Return [x, y] of the center of cell containing provided text 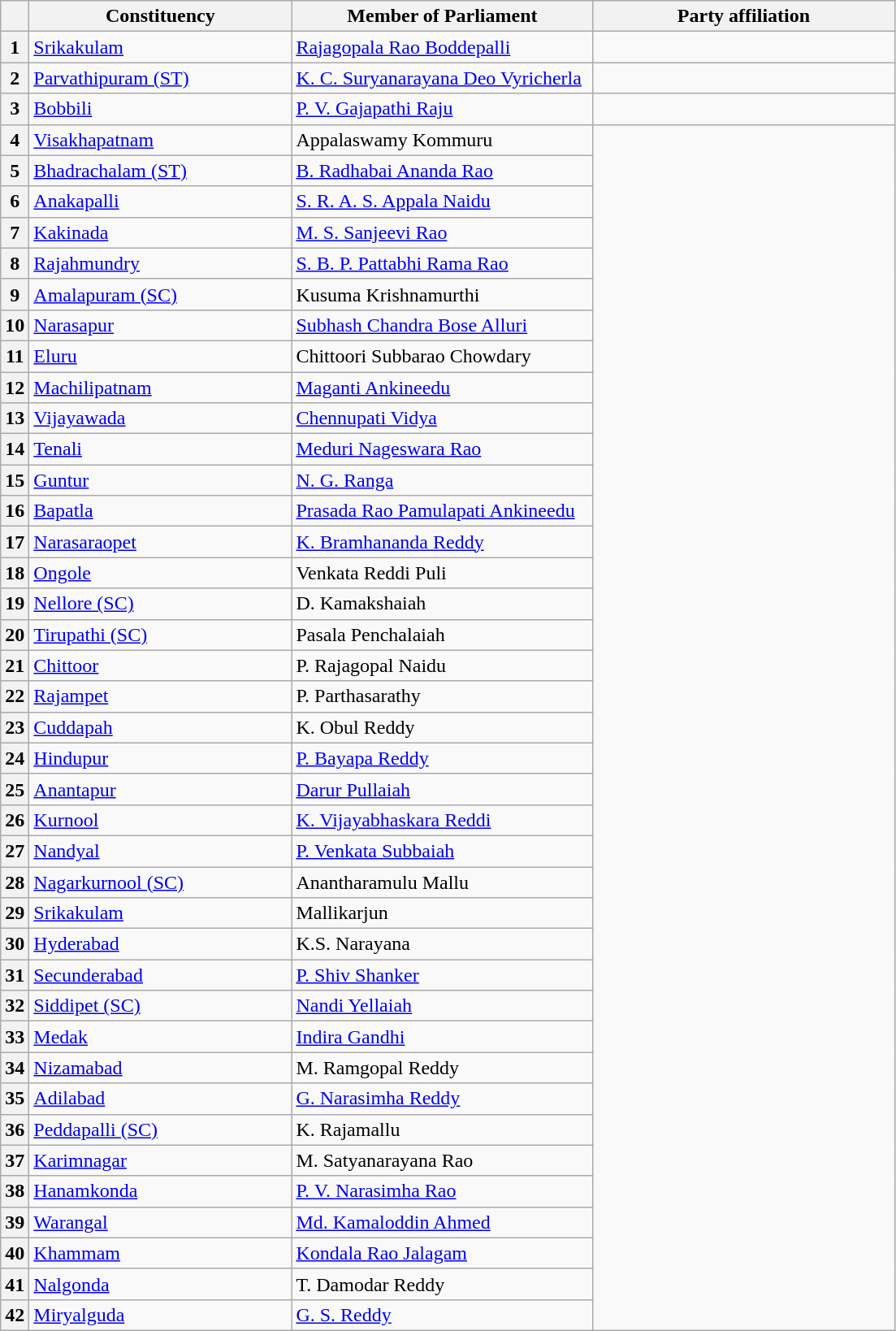
Venkata Reddi Puli [442, 573]
13 [15, 418]
17 [15, 542]
Subhash Chandra Bose Alluri [442, 325]
Peddapalli (SC) [161, 1129]
M. S. Sanjeevi Rao [442, 232]
Darur Pullaiah [442, 789]
Kusuma Krishnamurthi [442, 294]
36 [15, 1129]
S. B. P. Pattabhi Rama Rao [442, 263]
Bobbili [161, 109]
8 [15, 263]
P. Parthasarathy [442, 696]
Warangal [161, 1222]
Miryalguda [161, 1315]
Machilipatnam [161, 388]
19 [15, 604]
Vijayawada [161, 418]
6 [15, 202]
B. Radhabai Ananda Rao [442, 171]
Pasala Penchalaiah [442, 635]
Eluru [161, 356]
Chittoori Subbarao Chowdary [442, 356]
M. Satyanarayana Rao [442, 1160]
Narasapur [161, 325]
Constituency [161, 16]
Hanamkonda [161, 1191]
34 [15, 1068]
Kondala Rao Jalagam [442, 1253]
38 [15, 1191]
Hyderabad [161, 944]
K.S. Narayana [442, 944]
M. Ramgopal Reddy [442, 1068]
T. Damodar Reddy [442, 1284]
Guntur [161, 480]
K. Bramhananda Reddy [442, 542]
Nandi Yellaiah [442, 1006]
Narasaraopet [161, 542]
P. Rajagopal Naidu [442, 665]
24 [15, 758]
9 [15, 294]
G. S. Reddy [442, 1315]
4 [15, 140]
20 [15, 635]
42 [15, 1315]
3 [15, 109]
32 [15, 1006]
Rajahmundry [161, 263]
37 [15, 1160]
Nellore (SC) [161, 604]
31 [15, 975]
29 [15, 913]
Mallikarjun [442, 913]
25 [15, 789]
Medak [161, 1037]
33 [15, 1037]
23 [15, 727]
D. Kamakshaiah [442, 604]
5 [15, 171]
39 [15, 1222]
P. Shiv Shanker [442, 975]
K. Obul Reddy [442, 727]
Anantharamulu Mallu [442, 882]
7 [15, 232]
Hindupur [161, 758]
11 [15, 356]
Bhadrachalam (ST) [161, 171]
P. V. Narasimha Rao [442, 1191]
Siddipet (SC) [161, 1006]
P. Bayapa Reddy [442, 758]
21 [15, 665]
P. V. Gajapathi Raju [442, 109]
Secunderabad [161, 975]
K. Rajamallu [442, 1129]
2 [15, 78]
P. Venkata Subbaiah [442, 851]
Adilabad [161, 1099]
28 [15, 882]
Bapatla [161, 511]
14 [15, 449]
30 [15, 944]
Ongole [161, 573]
Chittoor [161, 665]
Rajagopala Rao Boddepalli [442, 47]
Chennupati Vidya [442, 418]
Tenali [161, 449]
41 [15, 1284]
Nizamabad [161, 1068]
10 [15, 325]
N. G. Ranga [442, 480]
Khammam [161, 1253]
Indira Gandhi [442, 1037]
Kurnool [161, 820]
K. C. Suryanarayana Deo Vyricherla [442, 78]
Prasada Rao Pamulapati Ankineedu [442, 511]
27 [15, 851]
Cuddapah [161, 727]
Appalaswamy Kommuru [442, 140]
26 [15, 820]
Kakinada [161, 232]
22 [15, 696]
Md. Kamaloddin Ahmed [442, 1222]
Parvathipuram (ST) [161, 78]
Party affiliation [744, 16]
Anakapalli [161, 202]
S. R. A. S. Appala Naidu [442, 202]
Member of Parliament [442, 16]
K. Vijayabhaskara Reddi [442, 820]
16 [15, 511]
Meduri Nageswara Rao [442, 449]
Maganti Ankineedu [442, 388]
12 [15, 388]
Nalgonda [161, 1284]
Karimnagar [161, 1160]
35 [15, 1099]
15 [15, 480]
G. Narasimha Reddy [442, 1099]
1 [15, 47]
Visakhapatnam [161, 140]
Nandyal [161, 851]
40 [15, 1253]
Nagarkurnool (SC) [161, 882]
Amalapuram (SC) [161, 294]
Tirupathi (SC) [161, 635]
Rajampet [161, 696]
18 [15, 573]
Anantapur [161, 789]
